Identify which cell holds the provided text, then report its (X, Y) central coordinate. 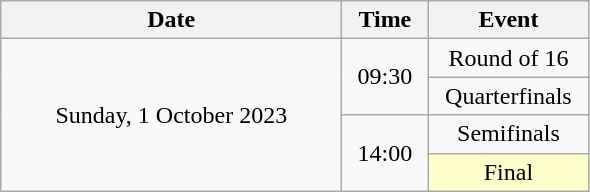
Sunday, 1 October 2023 (172, 115)
09:30 (385, 77)
Time (385, 20)
Quarterfinals (508, 96)
Event (508, 20)
14:00 (385, 153)
Round of 16 (508, 58)
Semifinals (508, 134)
Date (172, 20)
Final (508, 172)
